Pinpoint the cell where the given text exists, returning its [X, Y] midpoint coordinate. 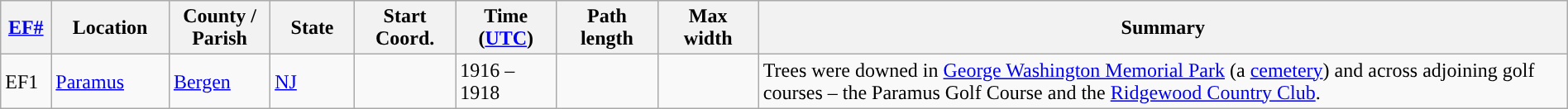
Time (UTC) [506, 28]
1916 – 1918 [506, 81]
Paramus [111, 81]
Path length [607, 28]
Summary [1163, 28]
Location [111, 28]
County / Parish [219, 28]
Start Coord. [404, 28]
EF1 [26, 81]
State [313, 28]
Max width [708, 28]
NJ [313, 81]
Bergen [219, 81]
EF# [26, 28]
